Identify which cell holds the provided text, then report its [x, y] central coordinate. 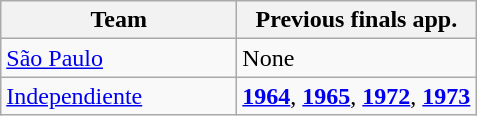
1964, 1965, 1972, 1973 [356, 96]
Team [119, 20]
Independiente [119, 96]
None [356, 58]
Previous finals app. [356, 20]
São Paulo [119, 58]
